Pinpoint the cell where the given text exists, returning its [X, Y] midpoint coordinate. 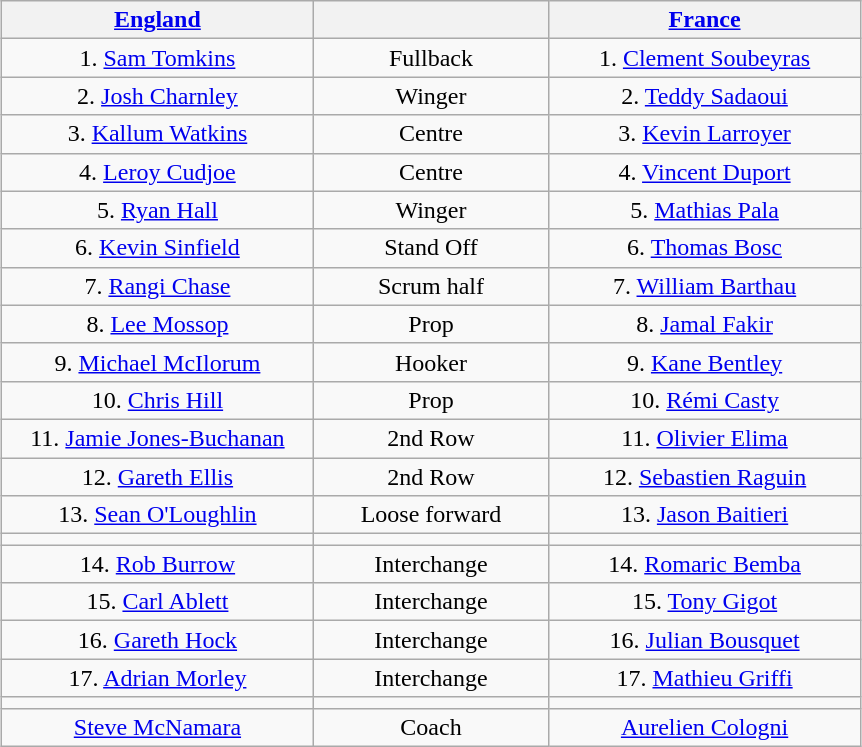
14. Romaric Bemba [704, 564]
17. Mathieu Griffi [704, 678]
16. Gareth Hock [158, 640]
6. Kevin Sinfield [158, 248]
8. Lee Mossop [158, 324]
10. Chris Hill [158, 400]
5. Ryan Hall [158, 210]
Steve McNamara [158, 727]
8. Jamal Fakir [704, 324]
15. Tony Gigot [704, 602]
14. Rob Burrow [158, 564]
11. Jamie Jones-Buchanan [158, 438]
5. Mathias Pala [704, 210]
13. Sean O'Loughlin [158, 515]
2. Teddy Sadaoui [704, 96]
Hooker [431, 362]
12. Sebastien Raguin [704, 477]
France [704, 20]
13. Jason Baitieri [704, 515]
3. Kevin Larroyer [704, 134]
9. Michael McIlorum [158, 362]
2. Josh Charnley [158, 96]
1. Sam Tomkins [158, 58]
15. Carl Ablett [158, 602]
Coach [431, 727]
10. Rémi Casty [704, 400]
Stand Off [431, 248]
7. Rangi Chase [158, 286]
7. William Barthau [704, 286]
6. Thomas Bosc [704, 248]
4. Leroy Cudjoe [158, 172]
Loose forward [431, 515]
11. Olivier Elima [704, 438]
England [158, 20]
1. Clement Soubeyras [704, 58]
16. Julian Bousquet [704, 640]
Scrum half [431, 286]
3. Kallum Watkins [158, 134]
17. Adrian Morley [158, 678]
9. Kane Bentley [704, 362]
Fullback [431, 58]
Aurelien Cologni [704, 727]
4. Vincent Duport [704, 172]
12. Gareth Ellis [158, 477]
